Pinpoint the cell where the given text exists, returning its (x, y) midpoint coordinate. 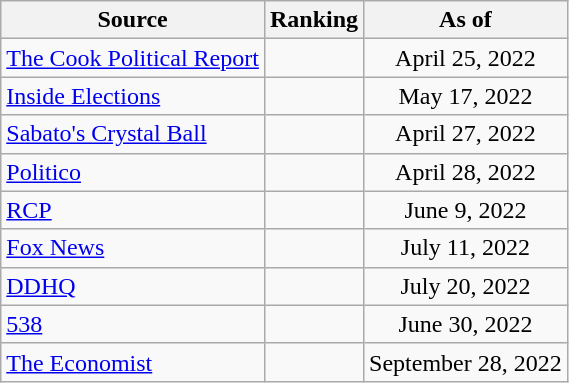
Politico (133, 172)
Source (133, 20)
Sabato's Crystal Ball (133, 134)
April 28, 2022 (466, 172)
As of (466, 20)
RCP (133, 210)
Inside Elections (133, 96)
538 (133, 324)
July 11, 2022 (466, 248)
Ranking (314, 20)
April 27, 2022 (466, 134)
The Cook Political Report (133, 58)
The Economist (133, 362)
DDHQ (133, 286)
June 30, 2022 (466, 324)
May 17, 2022 (466, 96)
June 9, 2022 (466, 210)
September 28, 2022 (466, 362)
April 25, 2022 (466, 58)
July 20, 2022 (466, 286)
Fox News (133, 248)
